Output the (x, y) coordinate of the center of the cell containing the given text.  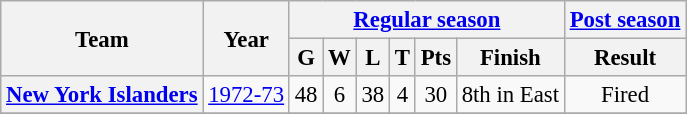
8th in East (510, 95)
30 (436, 95)
Fired (624, 95)
Team (102, 38)
G (306, 58)
New York Islanders (102, 95)
Result (624, 58)
6 (340, 95)
T (403, 58)
L (372, 58)
Pts (436, 58)
4 (403, 95)
W (340, 58)
48 (306, 95)
Finish (510, 58)
Year (246, 38)
Post season (624, 20)
1972-73 (246, 95)
Regular season (426, 20)
38 (372, 95)
